Detect which cell encompasses the target text, then output its [x, y] center coordinate. 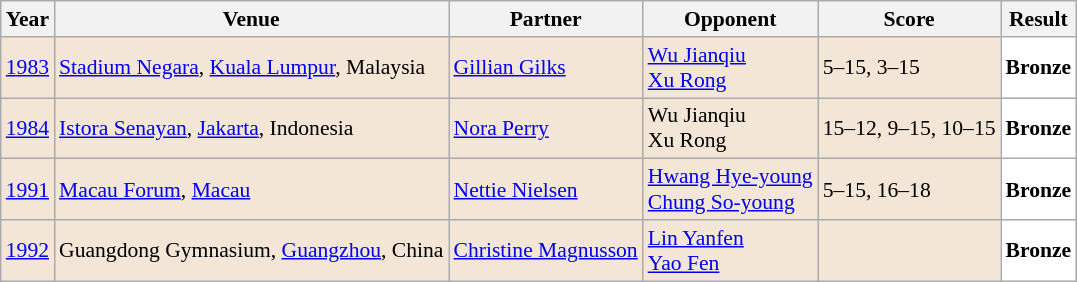
1983 [28, 68]
1991 [28, 190]
Partner [545, 19]
Stadium Negara, Kuala Lumpur, Malaysia [251, 68]
Hwang Hye-young Chung So-young [730, 190]
Christine Magnusson [545, 250]
Gillian Gilks [545, 68]
5–15, 16–18 [910, 190]
Istora Senayan, Jakarta, Indonesia [251, 128]
Lin Yanfen Yao Fen [730, 250]
Opponent [730, 19]
Score [910, 19]
Macau Forum, Macau [251, 190]
Nettie Nielsen [545, 190]
1984 [28, 128]
5–15, 3–15 [910, 68]
Guangdong Gymnasium, Guangzhou, China [251, 250]
15–12, 9–15, 10–15 [910, 128]
1992 [28, 250]
Nora Perry [545, 128]
Venue [251, 19]
Year [28, 19]
Result [1039, 19]
